Search for the cell housing the specified text and yield its (x, y) center coordinate. 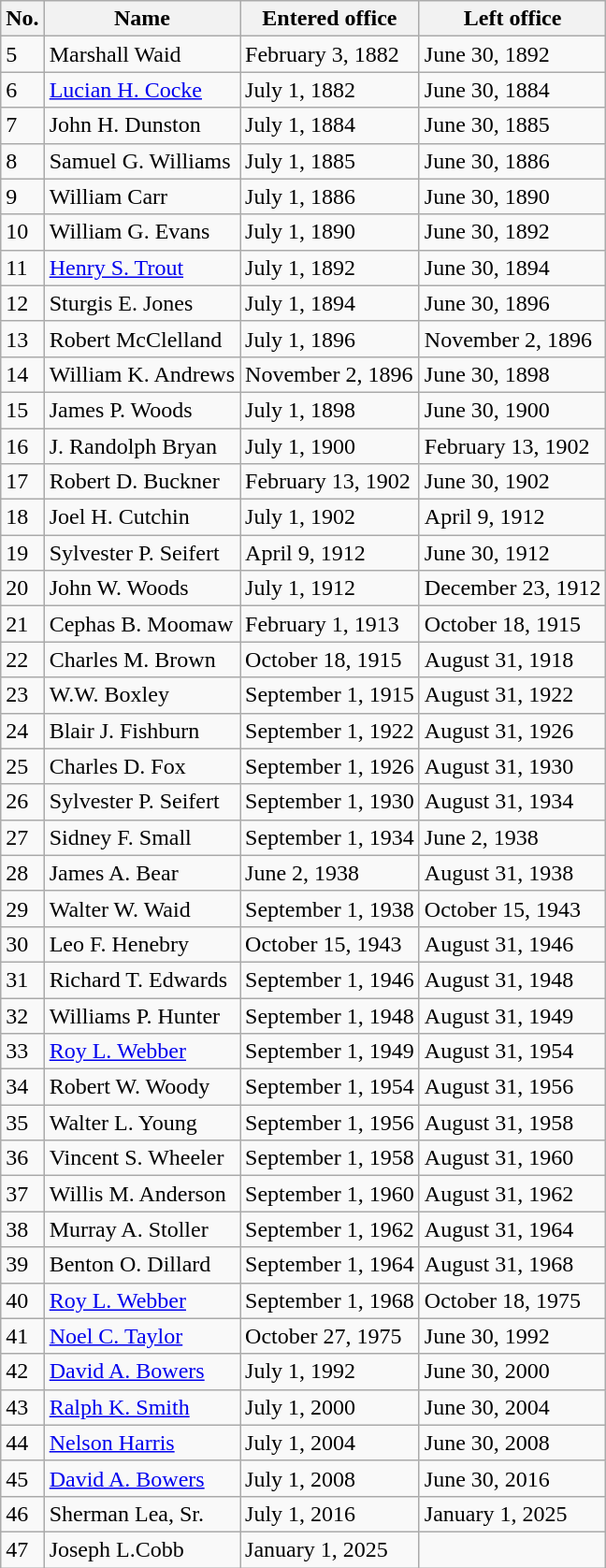
July 1, 1992 (330, 1372)
40 (22, 1300)
June 30, 2008 (512, 1443)
September 1, 1915 (330, 695)
Walter L. Young (142, 1123)
August 31, 1964 (512, 1229)
6 (22, 90)
Murray A. Stoller (142, 1229)
June 30, 1884 (512, 90)
Robert W. Woody (142, 1087)
Robert D. Buckner (142, 482)
Walter W. Waid (142, 908)
38 (22, 1229)
8 (22, 161)
11 (22, 268)
February 3, 1882 (330, 54)
William G. Evans (142, 232)
Lucian H. Cocke (142, 90)
26 (22, 802)
August 31, 1926 (512, 731)
June 30, 1902 (512, 482)
July 1, 2016 (330, 1514)
18 (22, 517)
July 1, 1886 (330, 196)
Leo F. Henebry (142, 944)
September 1, 1956 (330, 1123)
Blair J. Fishburn (142, 731)
September 1, 1930 (330, 802)
32 (22, 1015)
September 1, 1926 (330, 766)
12 (22, 303)
36 (22, 1158)
Willis M. Anderson (142, 1194)
September 1, 1960 (330, 1194)
46 (22, 1514)
29 (22, 908)
43 (22, 1407)
July 1, 2004 (330, 1443)
June 30, 1900 (512, 410)
June 30, 1886 (512, 161)
August 31, 1954 (512, 1052)
July 1, 1885 (330, 161)
July 1, 1892 (330, 268)
August 31, 1934 (512, 802)
Vincent S. Wheeler (142, 1158)
44 (22, 1443)
August 31, 1922 (512, 695)
August 31, 1948 (512, 980)
Samuel G. Williams (142, 161)
August 31, 1946 (512, 944)
July 1, 2000 (330, 1407)
20 (22, 588)
July 1, 1890 (330, 232)
June 30, 1912 (512, 553)
September 1, 1934 (330, 837)
October 18, 1975 (512, 1300)
Entered office (330, 19)
John W. Woods (142, 588)
August 31, 1958 (512, 1123)
William K. Andrews (142, 374)
34 (22, 1087)
June 30, 2004 (512, 1407)
Joel H. Cutchin (142, 517)
June 30, 1896 (512, 303)
Cephas B. Moomaw (142, 624)
September 1, 1964 (330, 1265)
23 (22, 695)
Joseph L.Cobb (142, 1549)
July 1, 1900 (330, 446)
Nelson Harris (142, 1443)
December 23, 1912 (512, 588)
Sidney F. Small (142, 837)
February 1, 1913 (330, 624)
Henry S. Trout (142, 268)
Marshall Waid (142, 54)
27 (22, 837)
July 1, 1884 (330, 125)
41 (22, 1336)
5 (22, 54)
No. (22, 19)
39 (22, 1265)
Richard T. Edwards (142, 980)
24 (22, 731)
July 1, 1902 (330, 517)
37 (22, 1194)
13 (22, 339)
Charles M. Brown (142, 660)
June 30, 1890 (512, 196)
August 31, 1956 (512, 1087)
June 30, 2000 (512, 1372)
Charles D. Fox (142, 766)
Name (142, 19)
47 (22, 1549)
August 31, 1918 (512, 660)
Ralph K. Smith (142, 1407)
16 (22, 446)
33 (22, 1052)
August 31, 1930 (512, 766)
9 (22, 196)
35 (22, 1123)
28 (22, 873)
22 (22, 660)
August 31, 1960 (512, 1158)
October 27, 1975 (330, 1336)
30 (22, 944)
June 30, 1894 (512, 268)
21 (22, 624)
Sturgis E. Jones (142, 303)
42 (22, 1372)
August 31, 1962 (512, 1194)
William Carr (142, 196)
July 1, 1898 (330, 410)
15 (22, 410)
September 1, 1922 (330, 731)
August 31, 1938 (512, 873)
Noel C. Taylor (142, 1336)
J. Randolph Bryan (142, 446)
James A. Bear (142, 873)
James P. Woods (142, 410)
17 (22, 482)
Sherman Lea, Sr. (142, 1514)
Williams P. Hunter (142, 1015)
Robert McClelland (142, 339)
19 (22, 553)
25 (22, 766)
September 1, 1958 (330, 1158)
September 1, 1938 (330, 908)
June 30, 2016 (512, 1478)
July 1, 1896 (330, 339)
July 1, 1912 (330, 588)
August 31, 1968 (512, 1265)
September 1, 1968 (330, 1300)
June 30, 1898 (512, 374)
John H. Dunston (142, 125)
September 1, 1954 (330, 1087)
45 (22, 1478)
Benton O. Dillard (142, 1265)
September 1, 1946 (330, 980)
31 (22, 980)
July 1, 1894 (330, 303)
7 (22, 125)
September 1, 1962 (330, 1229)
10 (22, 232)
September 1, 1948 (330, 1015)
September 1, 1949 (330, 1052)
June 30, 1885 (512, 125)
July 1, 1882 (330, 90)
July 1, 2008 (330, 1478)
W.W. Boxley (142, 695)
Left office (512, 19)
August 31, 1949 (512, 1015)
14 (22, 374)
June 30, 1992 (512, 1336)
